From the cell containing the given text, extract its center point as (x, y) coordinate. 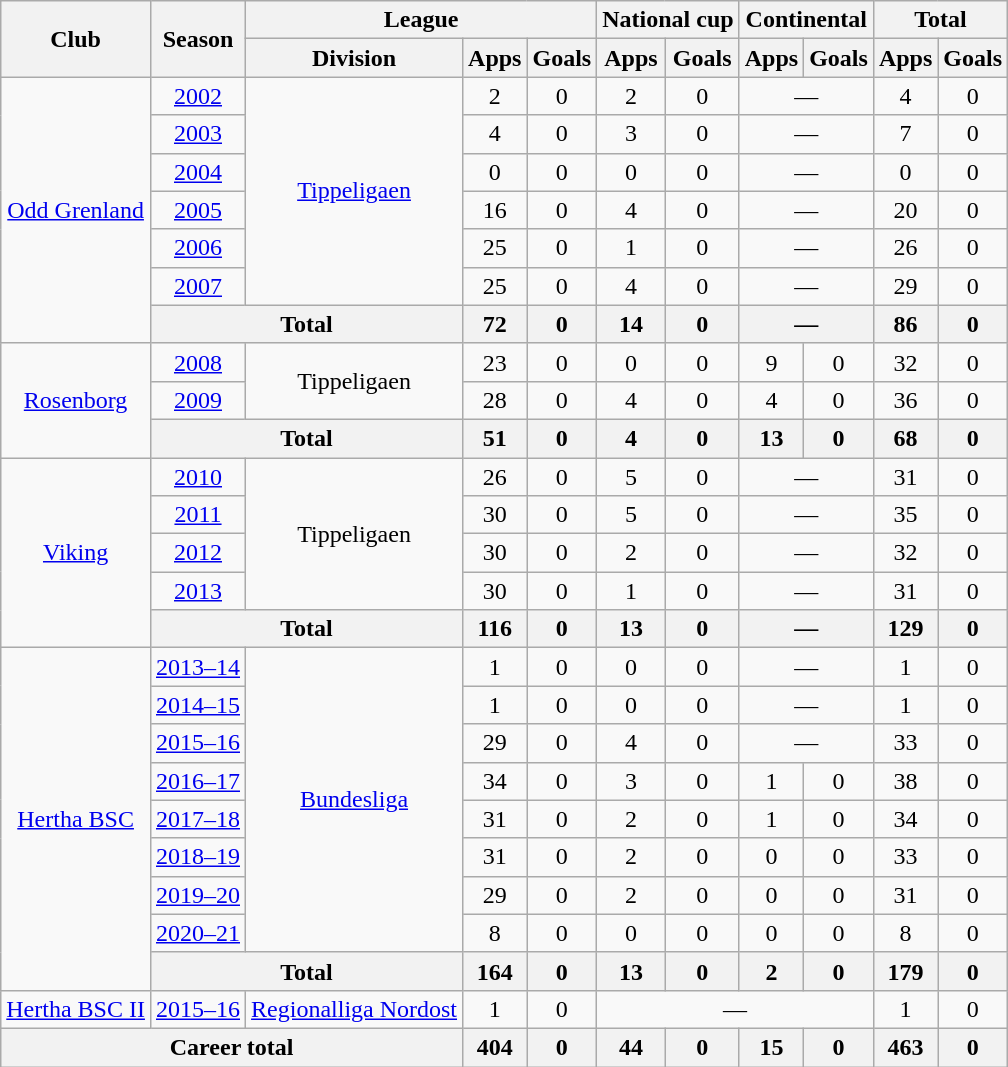
2020–21 (198, 933)
14 (631, 324)
2004 (198, 172)
Division (354, 58)
68 (905, 438)
44 (631, 1047)
Odd Grenland (76, 210)
League (422, 20)
2003 (198, 134)
Hertha BSC II (76, 1009)
2017–18 (198, 819)
2011 (198, 515)
Club (76, 39)
2013–14 (198, 667)
Season (198, 39)
20 (905, 210)
2012 (198, 553)
2009 (198, 400)
Regionalliga Nordost (354, 1009)
7 (905, 134)
2006 (198, 248)
2010 (198, 477)
23 (495, 362)
164 (495, 971)
2016–17 (198, 781)
36 (905, 400)
129 (905, 629)
National cup (668, 20)
116 (495, 629)
Viking (76, 553)
2005 (198, 210)
2018–19 (198, 857)
Hertha BSC (76, 820)
35 (905, 515)
72 (495, 324)
2007 (198, 286)
2002 (198, 96)
2014–15 (198, 705)
404 (495, 1047)
38 (905, 781)
28 (495, 400)
9 (771, 362)
86 (905, 324)
51 (495, 438)
463 (905, 1047)
15 (771, 1047)
2013 (198, 591)
16 (495, 210)
Bundesliga (354, 800)
2008 (198, 362)
2019–20 (198, 895)
Rosenborg (76, 400)
Continental (806, 20)
179 (905, 971)
Career total (232, 1047)
